Return the (x, y) coordinate for the center point of the cell that contains the specified text.  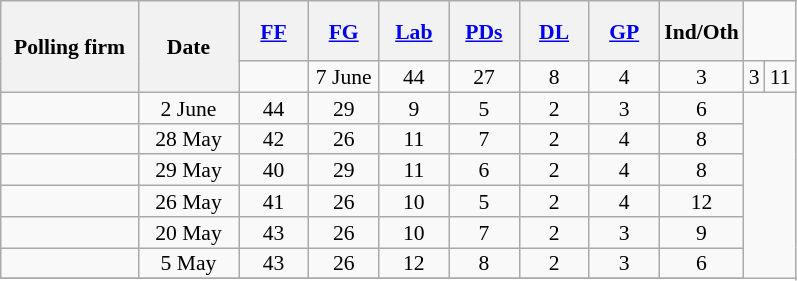
PDs (484, 31)
41 (273, 202)
7 June (344, 76)
28 May (188, 138)
5 May (188, 264)
29 May (188, 170)
GP (624, 31)
40 (273, 170)
42 (273, 138)
20 May (188, 232)
Ind/Oth (702, 31)
Polling firm (70, 46)
DL (554, 31)
Date (188, 46)
Lab (414, 31)
26 May (188, 202)
27 (484, 76)
FF (273, 31)
2 June (188, 108)
FG (344, 31)
